Return the (x, y) coordinate for the center point of the cell that contains the specified text.  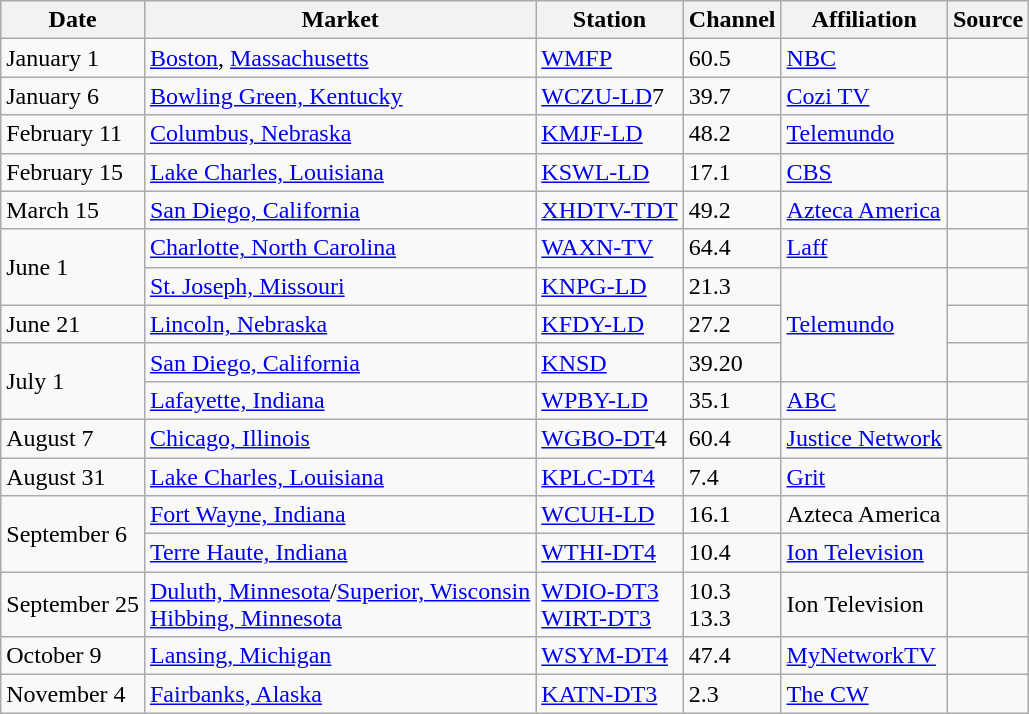
21.3 (732, 286)
September 25 (73, 604)
February 15 (73, 172)
WTHI-DT4 (610, 553)
July 1 (73, 381)
10.4 (732, 553)
August 31 (73, 477)
Station (610, 20)
Channel (732, 20)
60.5 (732, 58)
June 21 (73, 324)
Market (340, 20)
NBC (864, 58)
27.2 (732, 324)
KFDY-LD (610, 324)
Laff (864, 248)
Bowling Green, Kentucky (340, 96)
Source (988, 20)
Affiliation (864, 20)
WMFP (610, 58)
Date (73, 20)
KPLC-DT4 (610, 477)
Terre Haute, Indiana (340, 553)
March 15 (73, 210)
Duluth, Minnesota/Superior, WisconsinHibbing, Minnesota (340, 604)
7.4 (732, 477)
February 11 (73, 134)
WCUH-LD (610, 515)
KSWL-LD (610, 172)
48.2 (732, 134)
Charlotte, North Carolina (340, 248)
Fort Wayne, Indiana (340, 515)
Boston, Massachusetts (340, 58)
WGBO-DT4 (610, 438)
June 1 (73, 267)
64.4 (732, 248)
XHDTV-TDT (610, 210)
39.7 (732, 96)
Justice Network (864, 438)
Lafayette, Indiana (340, 400)
The CW (864, 694)
WCZU-LD7 (610, 96)
August 7 (73, 438)
St. Joseph, Missouri (340, 286)
60.4 (732, 438)
Lincoln, Nebraska (340, 324)
KATN-DT3 (610, 694)
January 6 (73, 96)
WDIO-DT3WIRT-DT3 (610, 604)
17.1 (732, 172)
Lansing, Michigan (340, 656)
ABC (864, 400)
January 1 (73, 58)
KMJF-LD (610, 134)
Fairbanks, Alaska (340, 694)
Grit (864, 477)
WPBY-LD (610, 400)
KNSD (610, 362)
CBS (864, 172)
Cozi TV (864, 96)
Chicago, Illinois (340, 438)
35.1 (732, 400)
MyNetworkTV (864, 656)
November 4 (73, 694)
2.3 (732, 694)
47.4 (732, 656)
WAXN-TV (610, 248)
Columbus, Nebraska (340, 134)
10.313.3 (732, 604)
39.20 (732, 362)
October 9 (73, 656)
16.1 (732, 515)
September 6 (73, 534)
WSYM-DT4 (610, 656)
KNPG-LD (610, 286)
49.2 (732, 210)
